Pinpoint the cell where the given text exists, returning its (X, Y) midpoint coordinate. 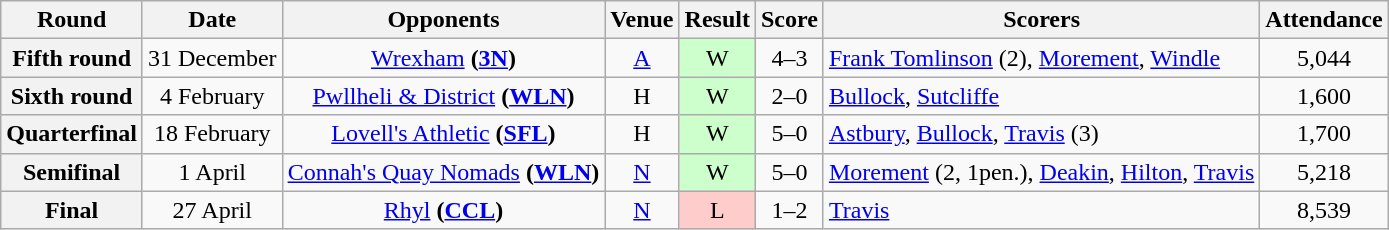
5,044 (1324, 58)
1 April (212, 172)
1,700 (1324, 134)
Quarterfinal (72, 134)
Final (72, 210)
8,539 (1324, 210)
Venue (642, 20)
2–0 (789, 96)
Opponents (444, 20)
Sixth round (72, 96)
Semifinal (72, 172)
Travis (1041, 210)
4 February (212, 96)
31 December (212, 58)
Bullock, Sutcliffe (1041, 96)
Pwllheli & District (WLN) (444, 96)
L (717, 210)
Scorers (1041, 20)
Lovell's Athletic (SFL) (444, 134)
Fifth round (72, 58)
A (642, 58)
18 February (212, 134)
Round (72, 20)
Wrexham (3N) (444, 58)
Astbury, Bullock, Travis (3) (1041, 134)
Connah's Quay Nomads (WLN) (444, 172)
Morement (2, 1pen.), Deakin, Hilton, Travis (1041, 172)
1,600 (1324, 96)
Date (212, 20)
Score (789, 20)
Frank Tomlinson (2), Morement, Windle (1041, 58)
27 April (212, 210)
4–3 (789, 58)
Rhyl (CCL) (444, 210)
5,218 (1324, 172)
Result (717, 20)
Attendance (1324, 20)
1–2 (789, 210)
